Identify which cell holds the provided text, then report its (X, Y) central coordinate. 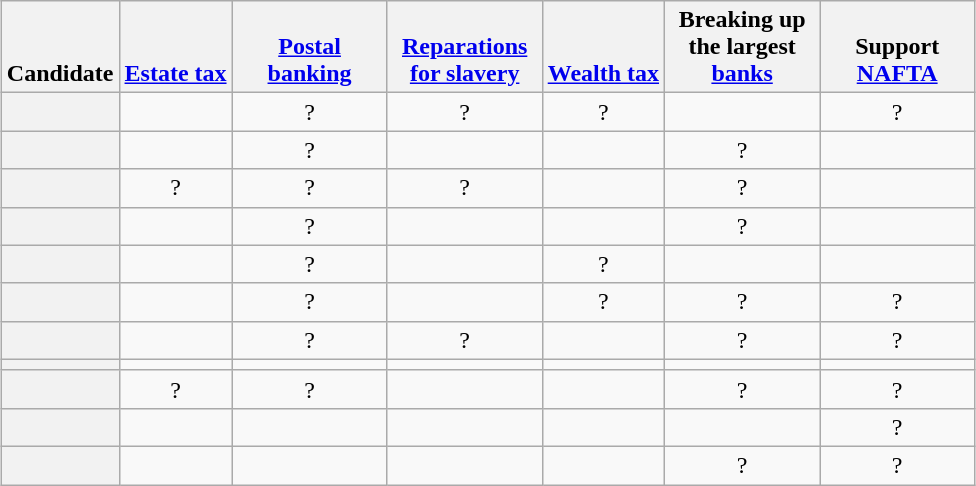
Support NAFTA (898, 47)
Breaking up the largest banks (742, 47)
Reparations for slavery (464, 47)
Wealth tax (603, 47)
Postal banking (310, 47)
Estate tax (176, 47)
Candidate (60, 47)
